Locate the cell with the specified text and output its (x, y) center coordinate. 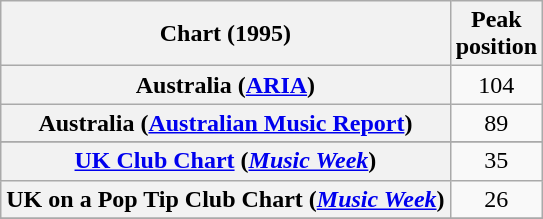
89 (496, 123)
Chart (1995) (226, 34)
UK on a Pop Tip Club Chart (Music Week) (226, 199)
Peakposition (496, 34)
Australia (Australian Music Report) (226, 123)
26 (496, 199)
35 (496, 161)
UK Club Chart (Music Week) (226, 161)
Australia (ARIA) (226, 85)
104 (496, 85)
